Scan for the cell matching the given text and deliver its [X, Y] coordinate at center. 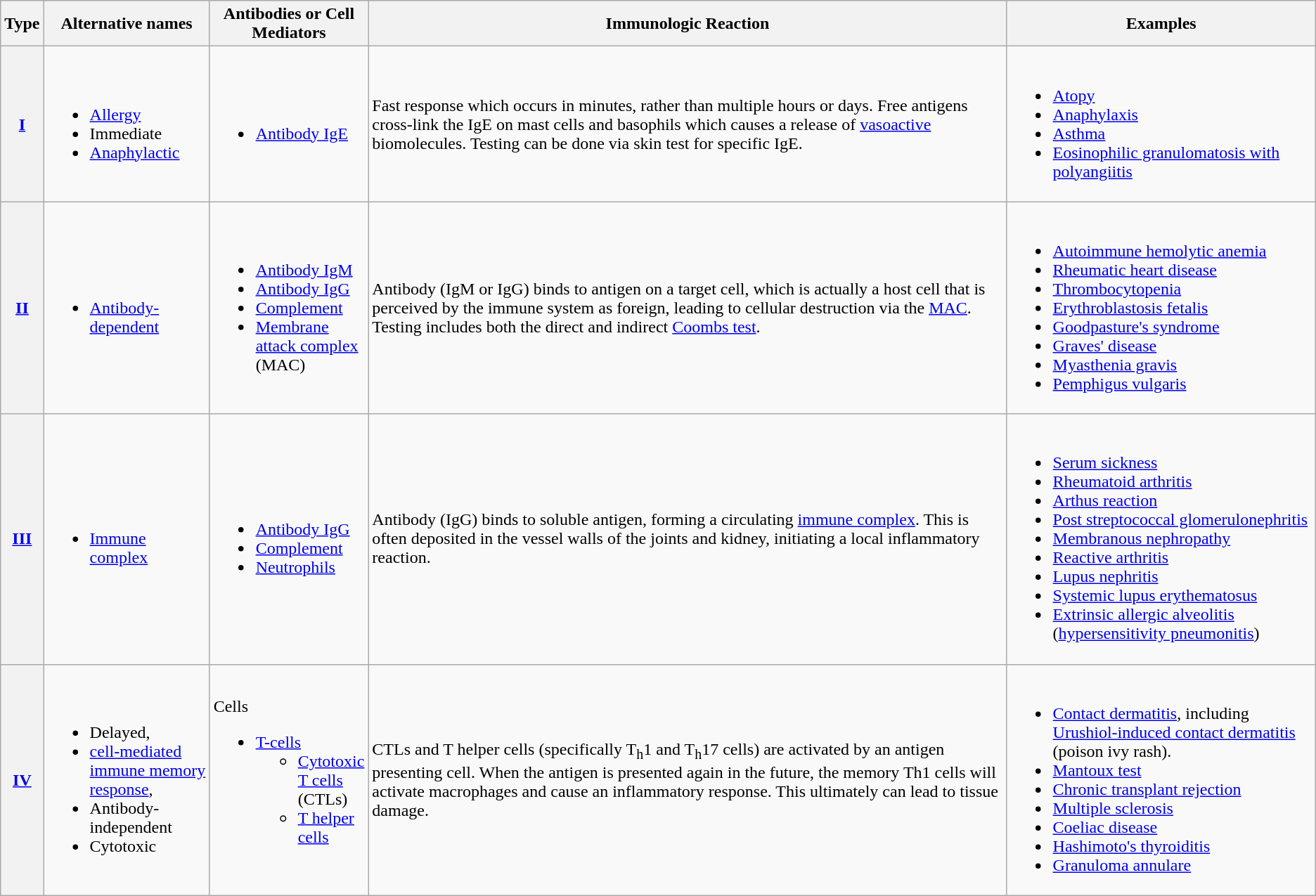
III [22, 539]
Immune complex [127, 539]
Antibody IgGComplementNeutrophils [289, 539]
Type [22, 24]
Antibodies or Cell Mediators [289, 24]
Antibody-dependent [127, 308]
AllergyImmediateAnaphylactic [127, 124]
IV [22, 780]
Delayed,cell-mediated immune memory response,Antibody-independentCytotoxic [127, 780]
Antibody IgE [289, 124]
Immunologic Reaction [688, 24]
Examples [1161, 24]
AtopyAnaphylaxisAsthmaEosinophilic granulomatosis with polyangiitis [1161, 124]
II [22, 308]
I [22, 124]
Antibody IgMAntibody IgGComplementMembrane attack complex (MAC) [289, 308]
Alternative names [127, 24]
CellsT-cellsCytotoxic T cells (CTLs)T helper cells [289, 780]
